Extract the (X, Y) coordinate from the center of the cell holding the provided text.  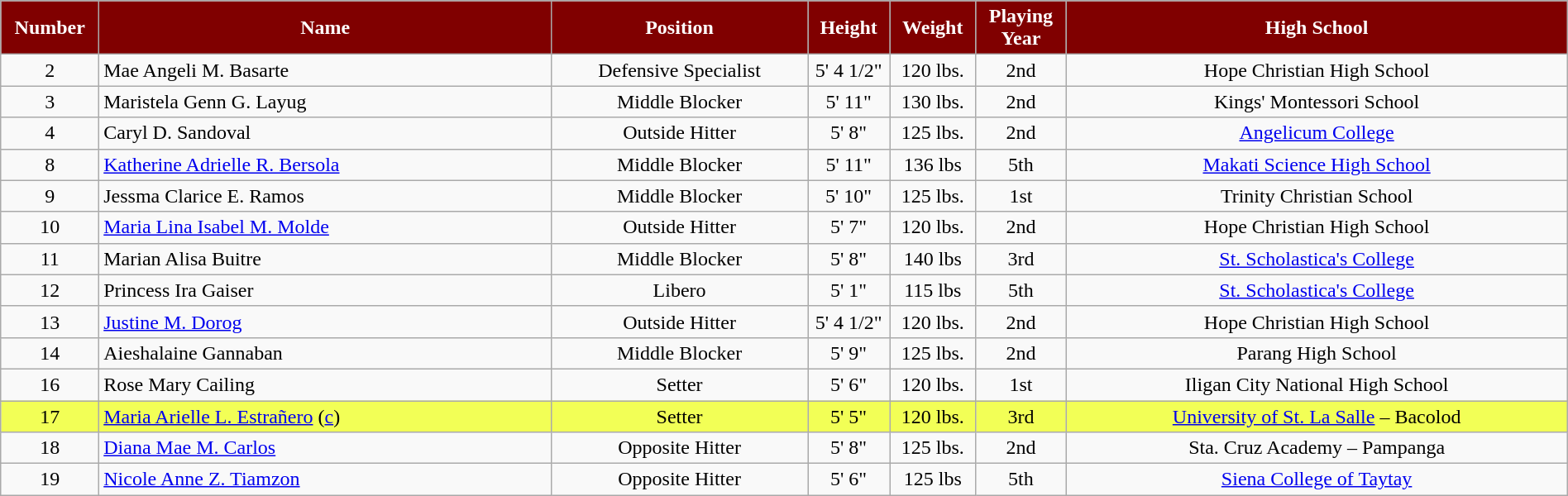
Angelicum College (1317, 133)
2 (50, 70)
Caryl D. Sandoval (326, 133)
136 lbs (933, 165)
Nicole Anne Z. Tiamzon (326, 479)
5' 9" (849, 353)
Princess Ira Gaiser (326, 290)
Katherine Adrielle R. Bersola (326, 165)
13 (50, 322)
Siena College of Taytay (1317, 479)
125 lbs (933, 479)
Playing Year (1021, 28)
Sta. Cruz Academy – Pampanga (1317, 448)
130 lbs. (933, 102)
Diana Mae M. Carlos (326, 448)
16 (50, 384)
Jessma Clarice E. Ramos (326, 196)
Makati Science High School (1317, 165)
University of St. La Salle – Bacolod (1317, 416)
9 (50, 196)
Iligan City National High School (1317, 384)
19 (50, 479)
11 (50, 259)
Name (326, 28)
Libero (680, 290)
Height (849, 28)
Weight (933, 28)
Defensive Specialist (680, 70)
4 (50, 133)
3 (50, 102)
5' 7" (849, 227)
Maristela Genn G. Layug (326, 102)
5' 10" (849, 196)
Mae Angeli M. Basarte (326, 70)
Aieshalaine Gannaban (326, 353)
Marian Alisa Buitre (326, 259)
Rose Mary Cailing (326, 384)
14 (50, 353)
18 (50, 448)
5' 1" (849, 290)
Maria Arielle L. Estrañero (c) (326, 416)
Parang High School (1317, 353)
Position (680, 28)
Number (50, 28)
115 lbs (933, 290)
Trinity Christian School (1317, 196)
10 (50, 227)
12 (50, 290)
17 (50, 416)
140 lbs (933, 259)
High School (1317, 28)
Maria Lina Isabel M. Molde (326, 227)
5' 5" (849, 416)
8 (50, 165)
Kings' Montessori School (1317, 102)
Justine M. Dorog (326, 322)
